Search for the cell housing the specified text and yield its [x, y] center coordinate. 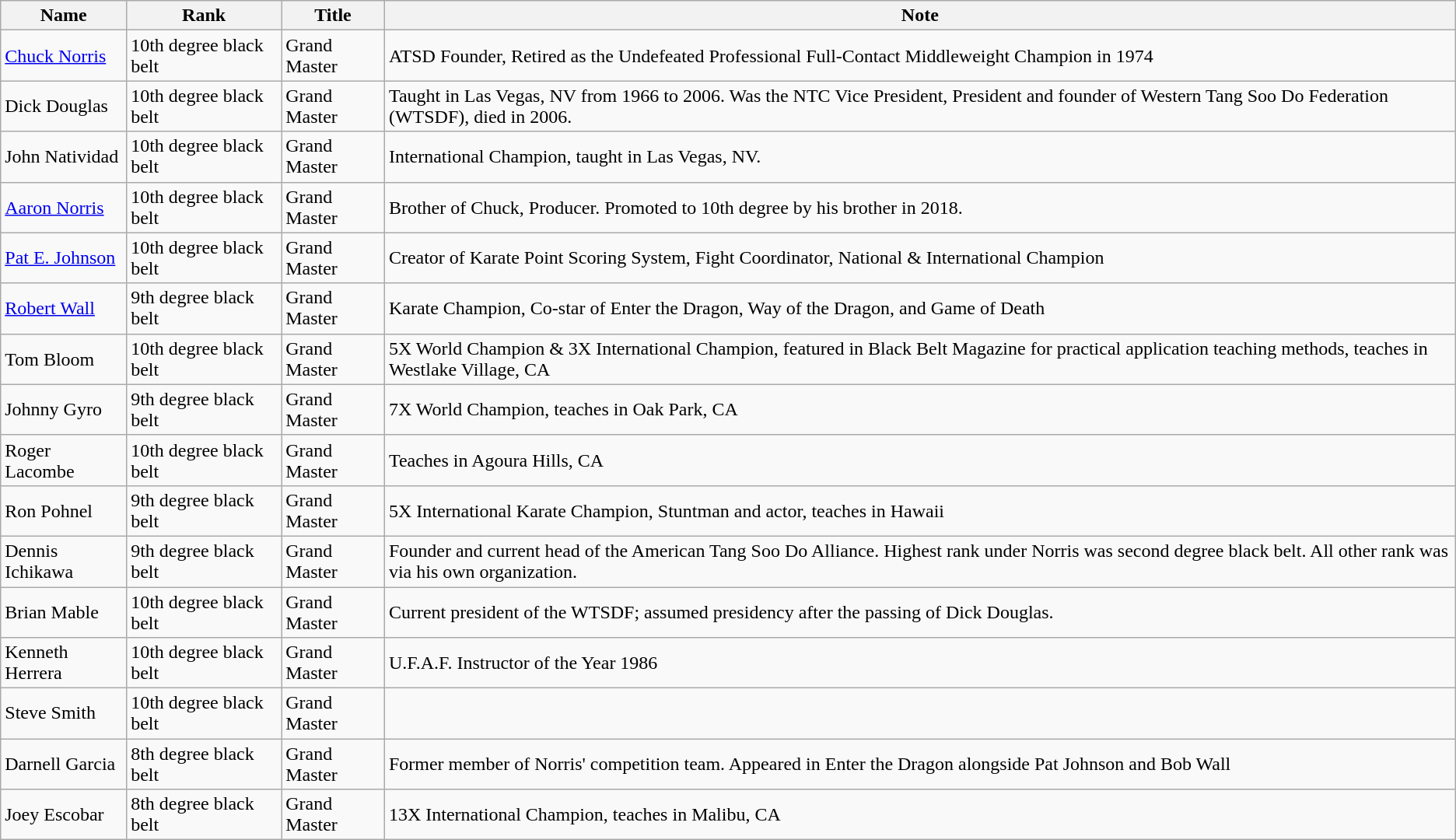
7X World Champion, teaches in Oak Park, CA [919, 409]
Taught in Las Vegas, NV from 1966 to 2006. Was the NTC Vice President, President and founder of Western Tang Soo Do Federation (WTSDF), died in 2006. [919, 106]
Chuck Norris [64, 56]
Rank [204, 16]
International Champion, taught in Las Vegas, NV. [919, 157]
Karate Champion, Co-star of Enter the Dragon, Way of the Dragon, and Game of Death [919, 308]
13X International Champion, teaches in Malibu, CA [919, 815]
Kenneth Herrera [64, 663]
Joey Escobar [64, 815]
John Natividad [64, 157]
Pat E. Johnson [64, 258]
Aaron Norris [64, 207]
Steve Smith [64, 714]
Former member of Norris' competition team. Appeared in Enter the Dragon alongside Pat Johnson and Bob Wall [919, 764]
Note [919, 16]
Brian Mable [64, 611]
Brother of Chuck, Producer. Promoted to 10th degree by his brother in 2018. [919, 207]
Creator of Karate Point Scoring System, Fight Coordinator, National & International Champion [919, 258]
ATSD Founder, Retired as the Undefeated Professional Full-Contact Middleweight Champion in 1974 [919, 56]
U.F.A.F. Instructor of the Year 1986 [919, 663]
Johnny Gyro [64, 409]
Current president of the WTSDF; assumed presidency after the passing of Dick Douglas. [919, 611]
Name [64, 16]
Roger Lacombe [64, 460]
Title [333, 16]
Tom Bloom [64, 359]
Teaches in Agoura Hills, CA [919, 460]
Dennis Ichikawa [64, 562]
Dick Douglas [64, 106]
5X International Karate Champion, Stuntman and actor, teaches in Hawaii [919, 510]
Robert Wall [64, 308]
Ron Pohnel [64, 510]
Darnell Garcia [64, 764]
